Identify which cell holds the provided text, then report its (x, y) central coordinate. 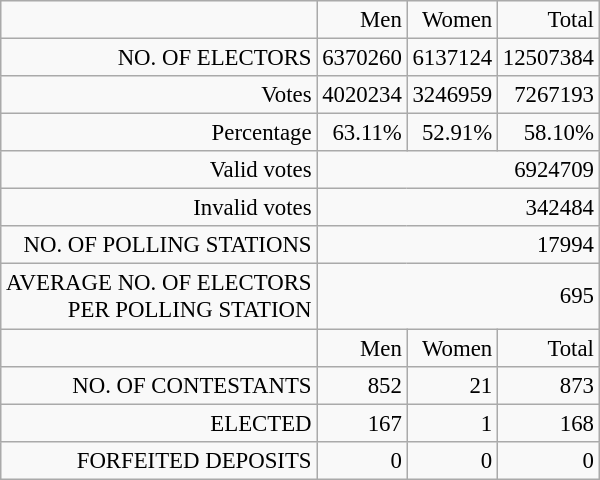
NO. OF POLLING STATIONS (159, 245)
3246959 (452, 95)
167 (362, 423)
695 (458, 296)
NO. OF ELECTORS (159, 58)
52.91% (452, 133)
63.11% (362, 133)
Votes (159, 95)
AVERAGE NO. OF ELECTORSPER POLLING STATION (159, 296)
873 (548, 385)
852 (362, 385)
12507384 (548, 58)
ELECTED (159, 423)
58.10% (548, 133)
7267193 (548, 95)
168 (548, 423)
FORFEITED DEPOSITS (159, 460)
6924709 (458, 170)
21 (452, 385)
6370260 (362, 58)
NO. OF CONTESTANTS (159, 385)
342484 (458, 208)
4020234 (362, 95)
17994 (458, 245)
Invalid votes (159, 208)
Percentage (159, 133)
6137124 (452, 58)
1 (452, 423)
Valid votes (159, 170)
